Return (x, y) of the center of cell containing provided text 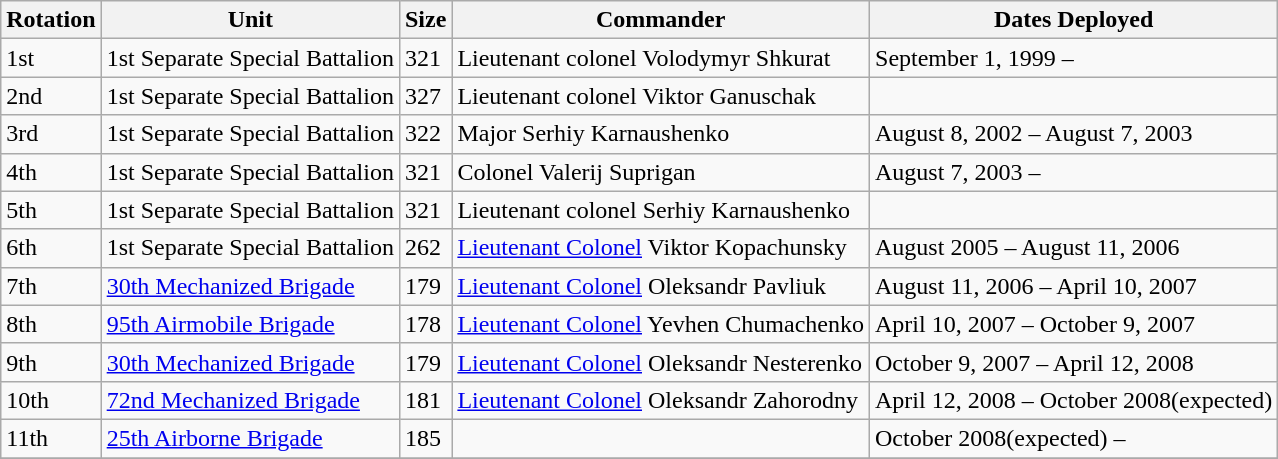
5th (51, 210)
Dates Deployed (1074, 20)
October 2008(expected) – (1074, 438)
4th (51, 172)
August 11, 2006 – April 10, 2007 (1074, 286)
327 (425, 96)
9th (51, 362)
8th (51, 324)
Lieutenant Colonel Oleksandr Nesterenko (661, 362)
Lieutenant colonel Volodymyr Shkurat (661, 58)
August 2005 – August 11, 2006 (1074, 248)
11th (51, 438)
Lieutenant Colonel Yevhen Chumachenko (661, 324)
72nd Mechanized Brigade (250, 400)
Lieutenant Colonel Oleksandr Zahorodny (661, 400)
Rotation (51, 20)
April 10, 2007 – October 9, 2007 (1074, 324)
August 8, 2002 – August 7, 2003 (1074, 134)
6th (51, 248)
178 (425, 324)
1st (51, 58)
322 (425, 134)
Size (425, 20)
3rd (51, 134)
7th (51, 286)
Lieutenant colonel Viktor Ganuschak (661, 96)
Lieutenant colonel Serhiy Karnaushenko (661, 210)
95th Airmobile Brigade (250, 324)
25th Airborne Brigade (250, 438)
Unit (250, 20)
Colonel Valerij Suprigan (661, 172)
Major Serhiy Karnaushenko (661, 134)
October 9, 2007 – April 12, 2008 (1074, 362)
2nd (51, 96)
Lieutenant Colonel Oleksandr Pavliuk (661, 286)
September 1, 1999 – (1074, 58)
185 (425, 438)
Lieutenant Colonel Viktor Kopachunsky (661, 248)
April 12, 2008 – October 2008(expected) (1074, 400)
Commander (661, 20)
10th (51, 400)
August 7, 2003 – (1074, 172)
181 (425, 400)
262 (425, 248)
